Extract the [x, y] coordinate from the center of the cell holding the provided text.  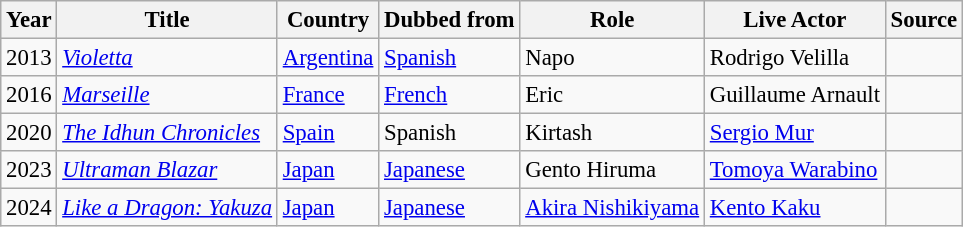
Napo [612, 58]
2013 [29, 58]
Spain [328, 133]
Akira Nishikiyama [612, 208]
2024 [29, 208]
2016 [29, 95]
Country [328, 20]
The Idhun Chronicles [167, 133]
Violetta [167, 58]
2020 [29, 133]
Dubbed from [450, 20]
Marseille [167, 95]
Kento Kaku [794, 208]
Argentina [328, 58]
Sergio Mur [794, 133]
Title [167, 20]
France [328, 95]
2023 [29, 170]
Gento Hiruma [612, 170]
French [450, 95]
Role [612, 20]
Kirtash [612, 133]
Like a Dragon: Yakuza [167, 208]
Eric [612, 95]
Tomoya Warabino [794, 170]
Year [29, 20]
Rodrigo Velilla [794, 58]
Live Actor [794, 20]
Ultraman Blazar [167, 170]
Guillaume Arnault [794, 95]
Source [924, 20]
